Search for the cell housing the specified text and yield its (X, Y) center coordinate. 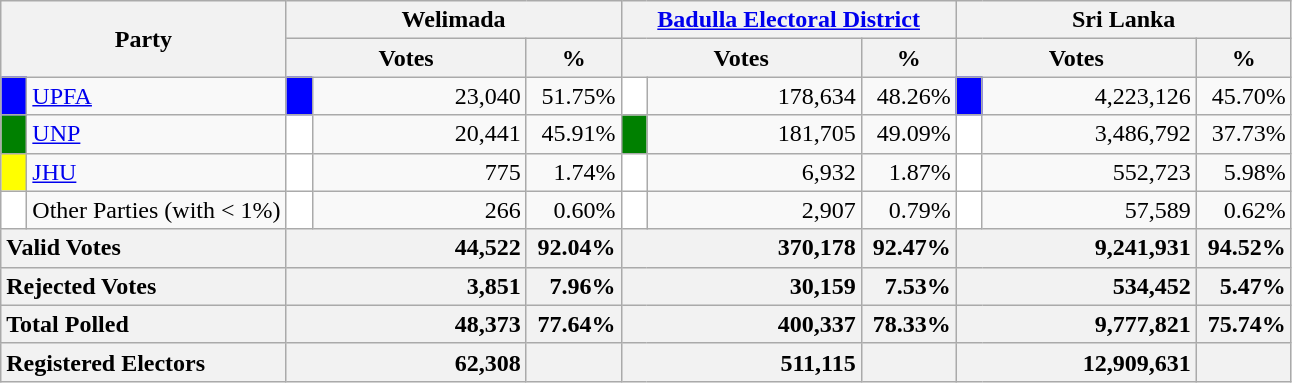
552,723 (1089, 172)
UNP (156, 134)
511,115 (741, 362)
0.60% (574, 210)
1.74% (574, 172)
400,337 (741, 324)
5.47% (1244, 286)
Valid Votes (144, 248)
57,589 (1089, 210)
48,373 (406, 324)
92.47% (908, 248)
370,178 (741, 248)
1.87% (908, 172)
534,452 (1076, 286)
Welimada (454, 20)
0.79% (908, 210)
44,522 (406, 248)
UPFA (156, 96)
75.74% (1244, 324)
Rejected Votes (144, 286)
78.33% (908, 324)
12,909,631 (1076, 362)
266 (419, 210)
9,777,821 (1076, 324)
775 (419, 172)
77.64% (574, 324)
Party (144, 39)
2,907 (754, 210)
45.91% (574, 134)
94.52% (1244, 248)
92.04% (574, 248)
23,040 (419, 96)
3,851 (406, 286)
Other Parties (with < 1%) (156, 210)
181,705 (754, 134)
JHU (156, 172)
30,159 (741, 286)
6,932 (754, 172)
3,486,792 (1089, 134)
49.09% (908, 134)
37.73% (1244, 134)
48.26% (908, 96)
Total Polled (144, 324)
51.75% (574, 96)
Sri Lanka (1124, 20)
7.53% (908, 286)
62,308 (406, 362)
45.70% (1244, 96)
7.96% (574, 286)
9,241,931 (1076, 248)
0.62% (1244, 210)
20,441 (419, 134)
Badulla Electoral District (788, 20)
4,223,126 (1089, 96)
Registered Electors (144, 362)
5.98% (1244, 172)
178,634 (754, 96)
